Identify which cell holds the provided text, then report its [x, y] central coordinate. 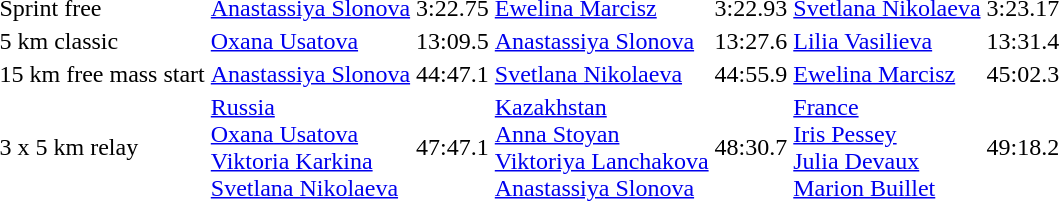
Ewelina Marcisz [887, 74]
13:27.6 [751, 41]
Oxana Usatova [310, 41]
13:09.5 [453, 41]
44:55.9 [751, 74]
Lilia Vasilieva [887, 41]
44:47.1 [453, 74]
Svetlana Nikolaeva [602, 74]
